Return the (x, y) coordinate for the center point of the cell that contains the specified text.  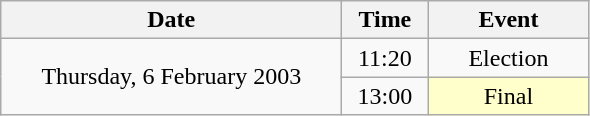
13:00 (385, 96)
11:20 (385, 58)
Final (508, 96)
Thursday, 6 February 2003 (172, 77)
Time (385, 20)
Election (508, 58)
Event (508, 20)
Date (172, 20)
